Return the (X, Y) coordinate for the center point of the cell that contains the specified text.  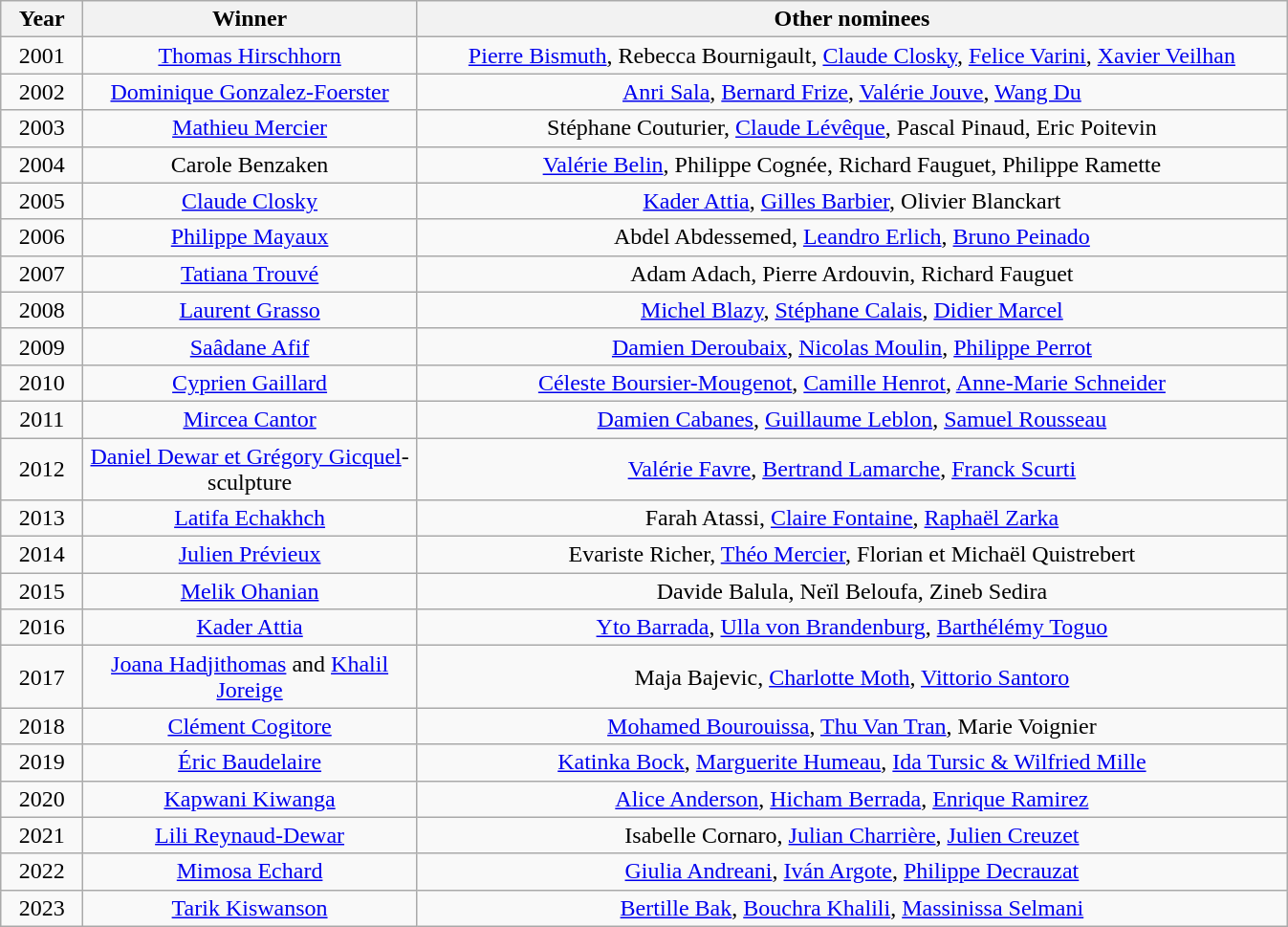
Julien Prévieux (251, 555)
Saâdane Afif (251, 346)
Tatiana Trouvé (251, 274)
2023 (42, 908)
Carole Benzaken (251, 165)
Joana Hadjithomas and Khalil Joreige (251, 677)
Mohamed Bourouissa, Thu Van Tran, Marie Voignier (851, 726)
Michel Blazy, Stéphane Calais, Didier Marcel (851, 310)
Winner (251, 19)
Bertille Bak, Bouchra Khalili, Massinissa Selmani (851, 908)
Clément Cogitore (251, 726)
Giulia Andreani, Iván Argote, Philippe Decrauzat (851, 872)
Stéphane Couturier, Claude Lévêque, Pascal Pinaud, Eric Poitevin (851, 128)
Isabelle Cornaro, Julian Charrière, Julien Creuzet (851, 835)
2003 (42, 128)
2022 (42, 872)
Pierre Bismuth, Rebecca Bournigault, Claude Closky, Felice Varini, Xavier Veilhan (851, 55)
Valérie Favre, Bertrand Lamarche, Franck Scurti (851, 469)
2015 (42, 591)
Dominique Gonzalez-Foerster (251, 92)
Daniel Dewar et Grégory Gicquel- sculpture (251, 469)
2017 (42, 677)
2018 (42, 726)
2010 (42, 383)
2004 (42, 165)
Damien Cabanes, Guillaume Leblon, Samuel Rousseau (851, 419)
2009 (42, 346)
2011 (42, 419)
2012 (42, 469)
Claude Closky (251, 201)
2020 (42, 799)
Melik Ohanian (251, 591)
2019 (42, 762)
Éric Baudelaire (251, 762)
Valérie Belin, Philippe Cognée, Richard Fauguet, Philippe Ramette (851, 165)
Farah Atassi, Claire Fontaine, Raphaël Zarka (851, 519)
Alice Anderson, Hicham Berrada, Enrique Ramirez (851, 799)
Kapwani Kiwanga (251, 799)
Thomas Hirschhorn (251, 55)
2001 (42, 55)
Latifa Echakhch (251, 519)
Abdel Abdessemed, Leandro Erlich, Bruno Peinado (851, 237)
2013 (42, 519)
2006 (42, 237)
2007 (42, 274)
2008 (42, 310)
2005 (42, 201)
Anri Sala, Bernard Frize, Valérie Jouve, Wang Du (851, 92)
Adam Adach, Pierre Ardouvin, Richard Fauguet (851, 274)
2014 (42, 555)
Damien Deroubaix, Nicolas Moulin, Philippe Perrot (851, 346)
Davide Balula, Neïl Beloufa, Zineb Sedira (851, 591)
Year (42, 19)
2021 (42, 835)
Other nominees (851, 19)
Yto Barrada, Ulla von Brandenburg, Barthélémy Toguo (851, 628)
Cyprien Gaillard (251, 383)
Maja Bajevic, Charlotte Moth, Vittorio Santoro (851, 677)
Laurent Grasso (251, 310)
2016 (42, 628)
Kader Attia (251, 628)
2002 (42, 92)
Evariste Richer, Théo Mercier, Florian et Michaël Quistrebert (851, 555)
Philippe Mayaux (251, 237)
Mathieu Mercier (251, 128)
Katinka Bock, Marguerite Humeau, Ida Tursic & Wilfried Mille (851, 762)
Tarik Kiswanson (251, 908)
Kader Attia, Gilles Barbier, Olivier Blanckart (851, 201)
Mircea Cantor (251, 419)
Mimosa Echard (251, 872)
Lili Reynaud-Dewar (251, 835)
Céleste Boursier-Mougenot, Camille Henrot, Anne-Marie Schneider (851, 383)
